Identify which cell holds the provided text, then report its (x, y) central coordinate. 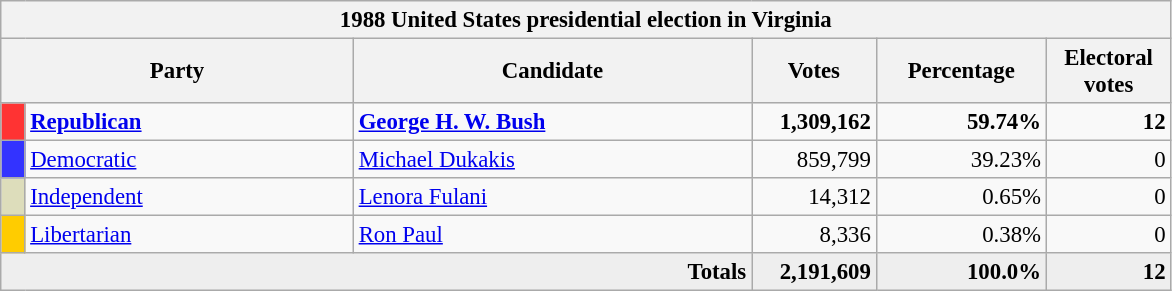
Party (178, 72)
8,336 (814, 235)
Ron Paul (552, 235)
Democratic (189, 160)
Lenora Fulani (552, 197)
Republican (189, 122)
59.74% (961, 122)
Michael Dukakis (552, 160)
1988 United States presidential election in Virginia (586, 20)
Candidate (552, 72)
14,312 (814, 197)
12 (1108, 122)
Electoral votes (1108, 72)
Votes (814, 72)
1,309,162 (814, 122)
Independent (189, 197)
George H. W. Bush (552, 122)
Libertarian (189, 235)
0.65% (961, 197)
Percentage (961, 72)
0.38% (961, 235)
859,799 (814, 160)
39.23% (961, 160)
